Search for the cell housing the specified text and yield its (X, Y) center coordinate. 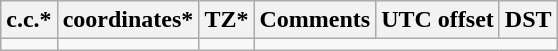
coordinates* (128, 20)
Comments (315, 20)
TZ* (226, 20)
UTC offset (438, 20)
DST (528, 20)
c.c.* (29, 20)
